For the text-containing cell, return its midpoint in (X, Y) coordinate format. 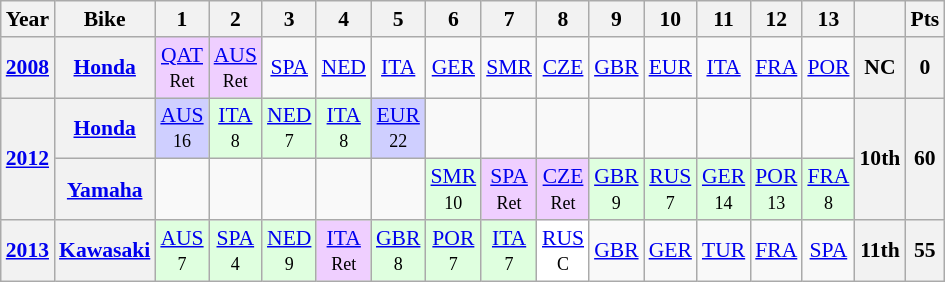
11 (724, 19)
9 (616, 19)
5 (398, 19)
RUSC (563, 250)
Bike (104, 19)
QATRet (182, 68)
TUR (724, 250)
POR13 (776, 190)
POR7 (453, 250)
10 (670, 19)
0 (924, 68)
AUSRet (236, 68)
8 (563, 19)
6 (453, 19)
NC (880, 68)
7 (509, 19)
AUS16 (182, 128)
FRA8 (828, 190)
Yamaha (104, 190)
11th (880, 250)
4 (343, 19)
CZE (563, 68)
3 (289, 19)
2013 (28, 250)
GER14 (724, 190)
EUR22 (398, 128)
GBR9 (616, 190)
SMR (509, 68)
Year (28, 19)
2008 (28, 68)
13 (828, 19)
10th (880, 159)
12 (776, 19)
CZERet (563, 190)
2 (236, 19)
AUS7 (182, 250)
SPA4 (236, 250)
SMR10 (453, 190)
GBR8 (398, 250)
NED (343, 68)
Kawasaki (104, 250)
EUR (670, 68)
55 (924, 250)
SPARet (509, 190)
2012 (28, 159)
NED7 (289, 128)
NED9 (289, 250)
Pts (924, 19)
ITA7 (509, 250)
1 (182, 19)
POR (828, 68)
ITARet (343, 250)
60 (924, 159)
RUS7 (670, 190)
